Output the (x, y) coordinate of the center of the cell containing the given text.  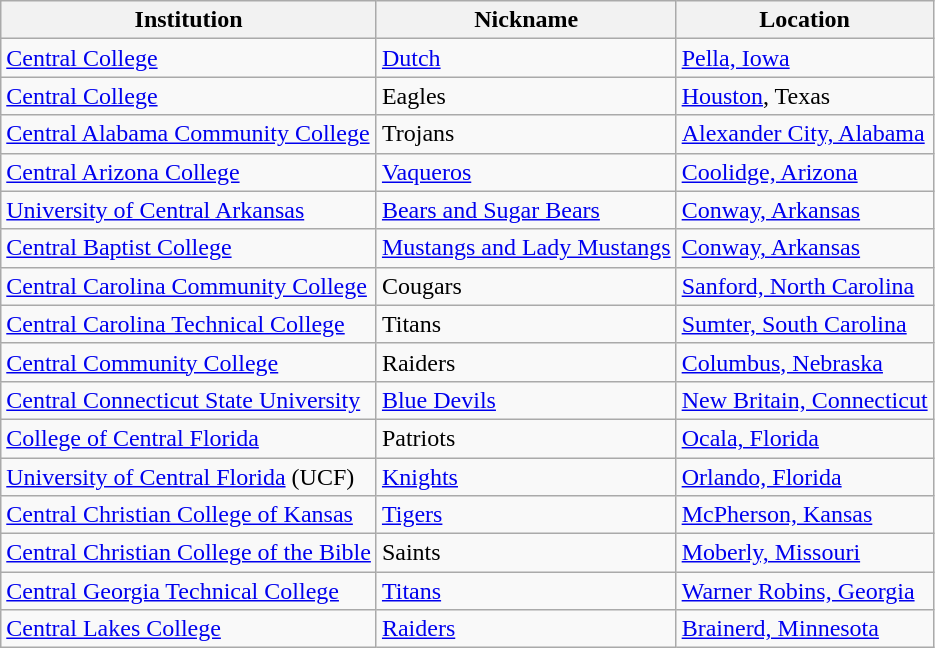
Patriots (526, 438)
Houston, Texas (804, 96)
Central Alabama Community College (189, 134)
Sanford, North Carolina (804, 286)
Columbus, Nebraska (804, 362)
Orlando, Florida (804, 477)
Knights (526, 477)
Location (804, 20)
Warner Robins, Georgia (804, 591)
Central Baptist College (189, 248)
University of Central Florida (UCF) (189, 477)
Central Georgia Technical College (189, 591)
Alexander City, Alabama (804, 134)
Vaqueros (526, 172)
Tigers (526, 515)
Coolidge, Arizona (804, 172)
University of Central Arkansas (189, 210)
Sumter, South Carolina (804, 324)
Institution (189, 20)
College of Central Florida (189, 438)
Central Arizona College (189, 172)
Moberly, Missouri (804, 553)
Trojans (526, 134)
Central Community College (189, 362)
Brainerd, Minnesota (804, 629)
Dutch (526, 58)
Central Christian College of the Bible (189, 553)
Pella, Iowa (804, 58)
Central Connecticut State University (189, 400)
Central Carolina Community College (189, 286)
Nickname (526, 20)
Eagles (526, 96)
Blue Devils (526, 400)
Ocala, Florida (804, 438)
Central Christian College of Kansas (189, 515)
Central Lakes College (189, 629)
McPherson, Kansas (804, 515)
Cougars (526, 286)
Mustangs and Lady Mustangs (526, 248)
Bears and Sugar Bears (526, 210)
Saints (526, 553)
Central Carolina Technical College (189, 324)
New Britain, Connecticut (804, 400)
